For the text-containing cell, return its midpoint in [x, y] coordinate format. 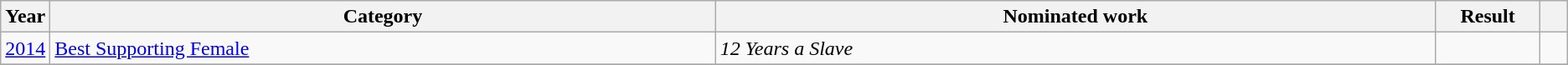
Category [383, 17]
Result [1488, 17]
2014 [25, 48]
Year [25, 17]
Best Supporting Female [383, 48]
12 Years a Slave [1075, 48]
Nominated work [1075, 17]
